Capture the cell that displays the provided text and extract its (X, Y) central coordinate. 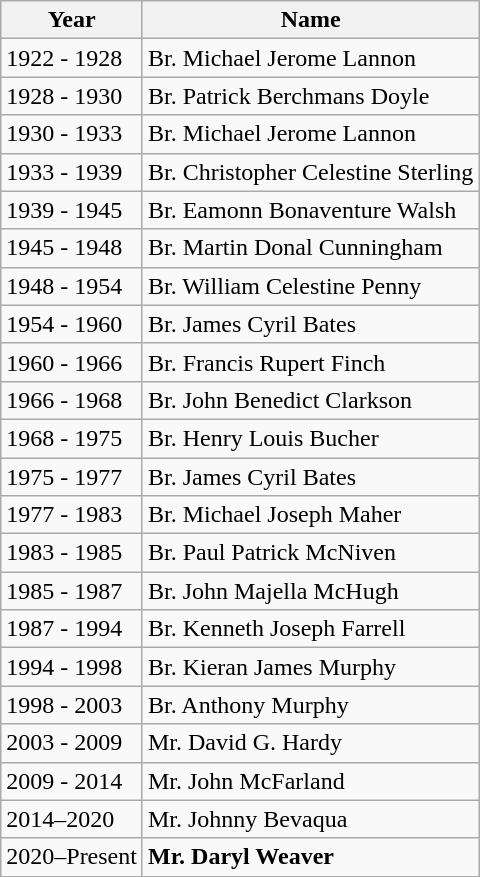
Br. Kenneth Joseph Farrell (310, 629)
1985 - 1987 (72, 591)
Br. Eamonn Bonaventure Walsh (310, 210)
1928 - 1930 (72, 96)
Br. Patrick Berchmans Doyle (310, 96)
1930 - 1933 (72, 134)
1945 - 1948 (72, 248)
1977 - 1983 (72, 515)
1939 - 1945 (72, 210)
Br. Francis Rupert Finch (310, 362)
2009 - 2014 (72, 781)
Br. William Celestine Penny (310, 286)
Mr. Johnny Bevaqua (310, 819)
Mr. David G. Hardy (310, 743)
1960 - 1966 (72, 362)
1922 - 1928 (72, 58)
1954 - 1960 (72, 324)
Br. John Benedict Clarkson (310, 400)
1948 - 1954 (72, 286)
Br. Anthony Murphy (310, 705)
Br. Christopher Celestine Sterling (310, 172)
1994 - 1998 (72, 667)
1998 - 2003 (72, 705)
2014–2020 (72, 819)
Br. Michael Joseph Maher (310, 515)
Mr. John McFarland (310, 781)
Br. Martin Donal Cunningham (310, 248)
Br. Kieran James Murphy (310, 667)
1968 - 1975 (72, 438)
1987 - 1994 (72, 629)
Br. John Majella McHugh (310, 591)
Br. Henry Louis Bucher (310, 438)
Name (310, 20)
Mr. Daryl Weaver (310, 857)
1983 - 1985 (72, 553)
1966 - 1968 (72, 400)
2020–Present (72, 857)
2003 - 2009 (72, 743)
1975 - 1977 (72, 477)
1933 - 1939 (72, 172)
Br. Paul Patrick McNiven (310, 553)
Year (72, 20)
